Return [X, Y] of the center of cell containing provided text 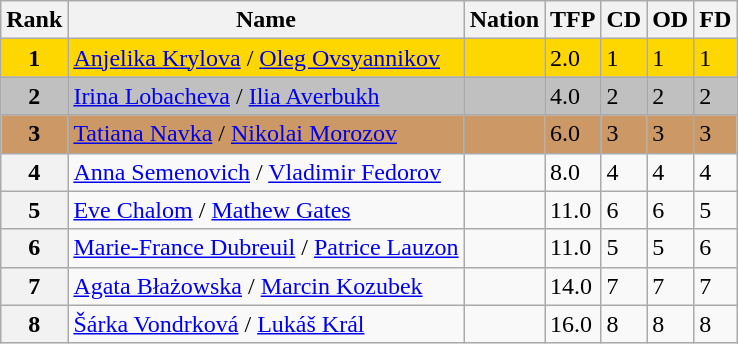
Anna Semenovich / Vladimir Fedorov [266, 172]
Nation [504, 20]
TFP [573, 20]
4.0 [573, 96]
Marie-France Dubreuil / Patrice Lauzon [266, 248]
Šárka Vondrková / Lukáš Král [266, 324]
CD [624, 20]
Eve Chalom / Mathew Gates [266, 210]
FD [716, 20]
14.0 [573, 286]
2.0 [573, 58]
Rank [34, 20]
Irina Lobacheva / Ilia Averbukh [266, 96]
OD [670, 20]
Tatiana Navka / Nikolai Morozov [266, 134]
6.0 [573, 134]
Agata Błażowska / Marcin Kozubek [266, 286]
Anjelika Krylova / Oleg Ovsyannikov [266, 58]
Name [266, 20]
8.0 [573, 172]
16.0 [573, 324]
